Return the (x, y) coordinate for the center point of the cell that contains the specified text.  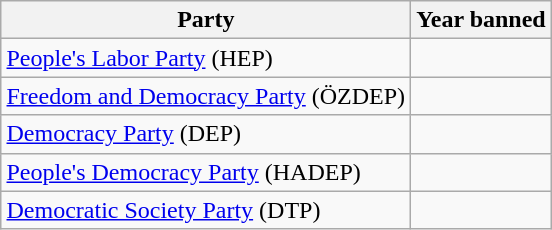
People's Labor Party (HEP) (206, 58)
People's Democracy Party (HADEP) (206, 172)
Year banned (482, 20)
Party (206, 20)
Freedom and Democracy Party (ÖZDEP) (206, 96)
Democracy Party (DEP) (206, 134)
Democratic Society Party (DTP) (206, 210)
